Search for the cell housing the specified text and yield its [x, y] center coordinate. 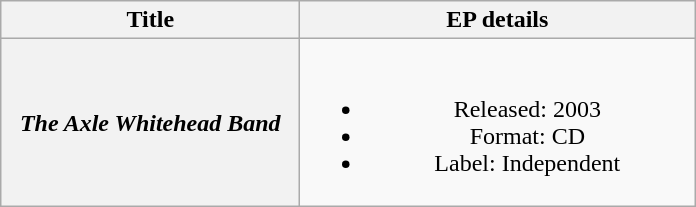
The Axle Whitehead Band [150, 122]
EP details [498, 20]
Released: 2003Format: CDLabel: Independent [498, 122]
Title [150, 20]
